Scan for the cell matching the given text and deliver its [x, y] coordinate at center. 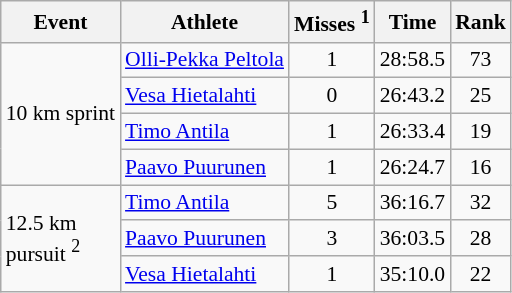
Event [60, 22]
25 [480, 96]
26:43.2 [412, 96]
22 [480, 274]
35:10.0 [412, 274]
32 [480, 203]
Athlete [204, 22]
12.5 km pursuit 2 [60, 238]
19 [480, 132]
Rank [480, 22]
3 [332, 239]
28:58.5 [412, 60]
16 [480, 167]
0 [332, 96]
Olli-Pekka Peltola [204, 60]
Misses 1 [332, 22]
73 [480, 60]
5 [332, 203]
Time [412, 22]
36:03.5 [412, 239]
36:16.7 [412, 203]
28 [480, 239]
26:33.4 [412, 132]
26:24.7 [412, 167]
10 km sprint [60, 113]
